Find where the given text appears and provide that cell's center as (x, y) coordinate. 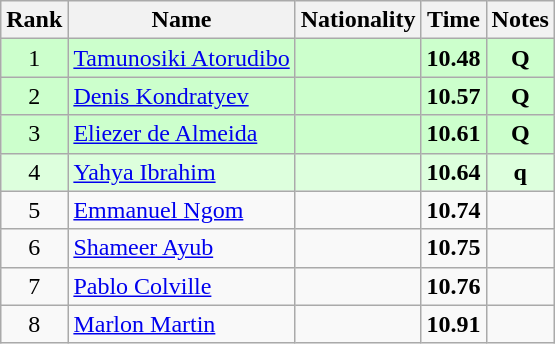
10.64 (454, 172)
Pablo Colville (182, 286)
10.48 (454, 58)
10.61 (454, 134)
2 (34, 96)
10.57 (454, 96)
Time (454, 20)
Emmanuel Ngom (182, 210)
Name (182, 20)
Marlon Martin (182, 324)
Nationality (358, 20)
Rank (34, 20)
10.74 (454, 210)
7 (34, 286)
4 (34, 172)
q (520, 172)
5 (34, 210)
Denis Kondratyev (182, 96)
10.75 (454, 248)
3 (34, 134)
Shameer Ayub (182, 248)
Tamunosiki Atorudibo (182, 58)
Notes (520, 20)
1 (34, 58)
6 (34, 248)
8 (34, 324)
Eliezer de Almeida (182, 134)
Yahya Ibrahim (182, 172)
10.76 (454, 286)
10.91 (454, 324)
